Provide the [x, y] coordinate of the cell's center where the given text is located.  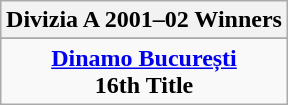
Divizia A 2001–02 Winners [144, 20]
Dinamo București16th Title [144, 72]
